Pinpoint the cell where the given text exists, returning its (x, y) midpoint coordinate. 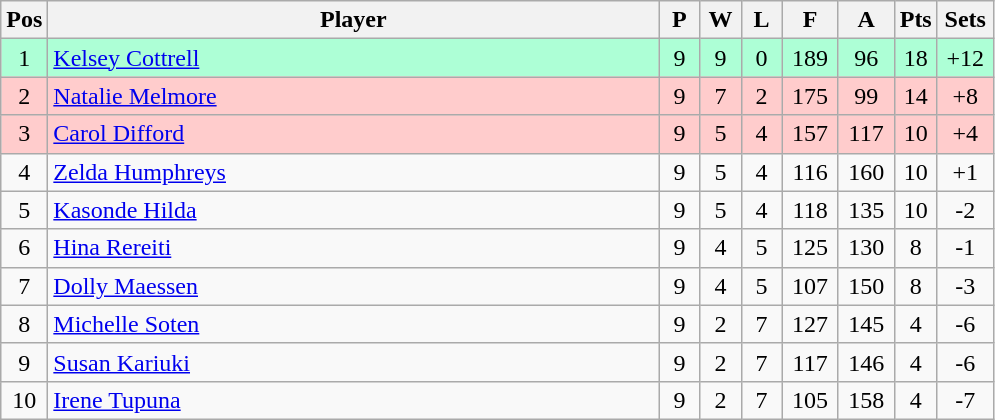
W (720, 20)
189 (810, 58)
175 (810, 96)
160 (866, 172)
-2 (965, 210)
6 (24, 248)
Kelsey Cottrell (354, 58)
Pos (24, 20)
99 (866, 96)
Michelle Soten (354, 324)
Zelda Humphreys (354, 172)
145 (866, 324)
157 (810, 134)
0 (762, 58)
-7 (965, 400)
Carol Difford (354, 134)
+1 (965, 172)
96 (866, 58)
-1 (965, 248)
135 (866, 210)
Irene Tupuna (354, 400)
1 (24, 58)
Sets (965, 20)
Kasonde Hilda (354, 210)
P (680, 20)
Pts (916, 20)
146 (866, 362)
L (762, 20)
130 (866, 248)
14 (916, 96)
Natalie Melmore (354, 96)
-3 (965, 286)
Hina Rereiti (354, 248)
158 (866, 400)
+8 (965, 96)
18 (916, 58)
125 (810, 248)
118 (810, 210)
Dolly Maessen (354, 286)
150 (866, 286)
105 (810, 400)
107 (810, 286)
+4 (965, 134)
3 (24, 134)
+12 (965, 58)
A (866, 20)
Player (354, 20)
127 (810, 324)
Susan Kariuki (354, 362)
116 (810, 172)
F (810, 20)
